Capture the cell that displays the provided text and extract its [X, Y] central coordinate. 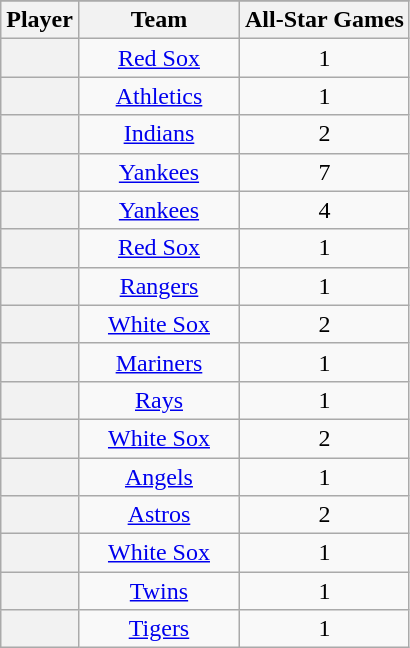
Angels [158, 477]
Astros [158, 515]
Tigers [158, 629]
Athletics [158, 96]
Rays [158, 400]
Rangers [158, 286]
Twins [158, 591]
Mariners [158, 362]
All-Star Games [325, 20]
7 [325, 172]
Player [40, 20]
Indians [158, 134]
Team [158, 20]
4 [325, 210]
